Find where the given text appears and provide that cell's center as [X, Y] coordinate. 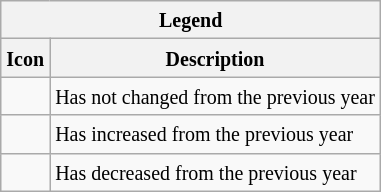
Legend [191, 20]
Has not changed from the previous year [216, 96]
Has decreased from the previous year [216, 172]
Icon [26, 58]
Has increased from the previous year [216, 134]
Description [216, 58]
